Search for the cell housing the specified text and yield its [x, y] center coordinate. 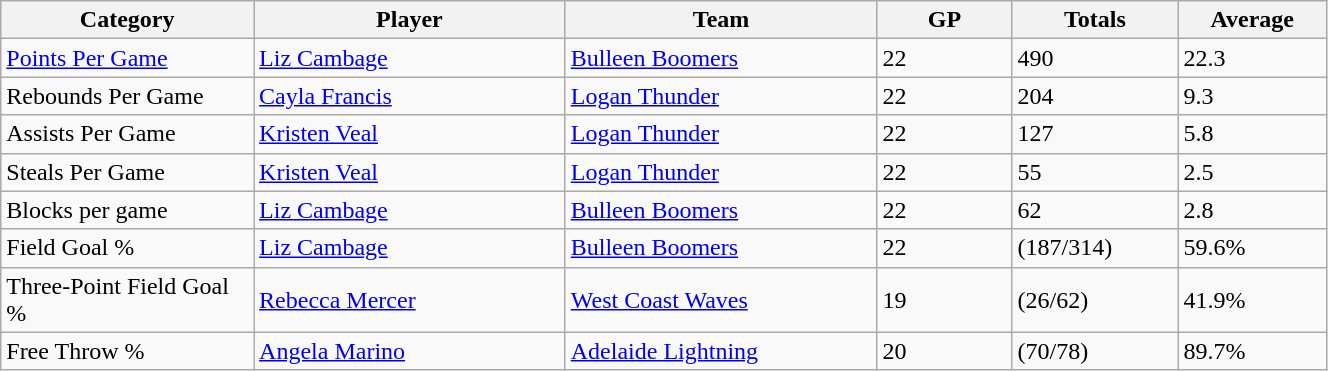
Cayla Francis [410, 96]
Team [721, 20]
(187/314) [1095, 248]
Assists Per Game [128, 134]
Free Throw % [128, 351]
5.8 [1252, 134]
19 [944, 300]
Average [1252, 20]
Steals Per Game [128, 172]
89.7% [1252, 351]
Field Goal % [128, 248]
GP [944, 20]
Angela Marino [410, 351]
Blocks per game [128, 210]
2.8 [1252, 210]
Rebounds Per Game [128, 96]
41.9% [1252, 300]
Rebecca Mercer [410, 300]
2.5 [1252, 172]
West Coast Waves [721, 300]
127 [1095, 134]
62 [1095, 210]
Adelaide Lightning [721, 351]
Player [410, 20]
Points Per Game [128, 58]
Totals [1095, 20]
22.3 [1252, 58]
59.6% [1252, 248]
490 [1095, 58]
Three-Point Field Goal % [128, 300]
Category [128, 20]
55 [1095, 172]
(70/78) [1095, 351]
(26/62) [1095, 300]
20 [944, 351]
204 [1095, 96]
9.3 [1252, 96]
